Scan for the cell matching the given text and deliver its (X, Y) coordinate at center. 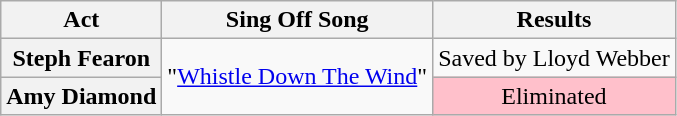
"Whistle Down The Wind" (298, 77)
Saved by Lloyd Webber (554, 58)
Results (554, 20)
Act (82, 20)
Eliminated (554, 96)
Amy Diamond (82, 96)
Sing Off Song (298, 20)
Steph Fearon (82, 58)
